Search for the cell housing the specified text and yield its [x, y] center coordinate. 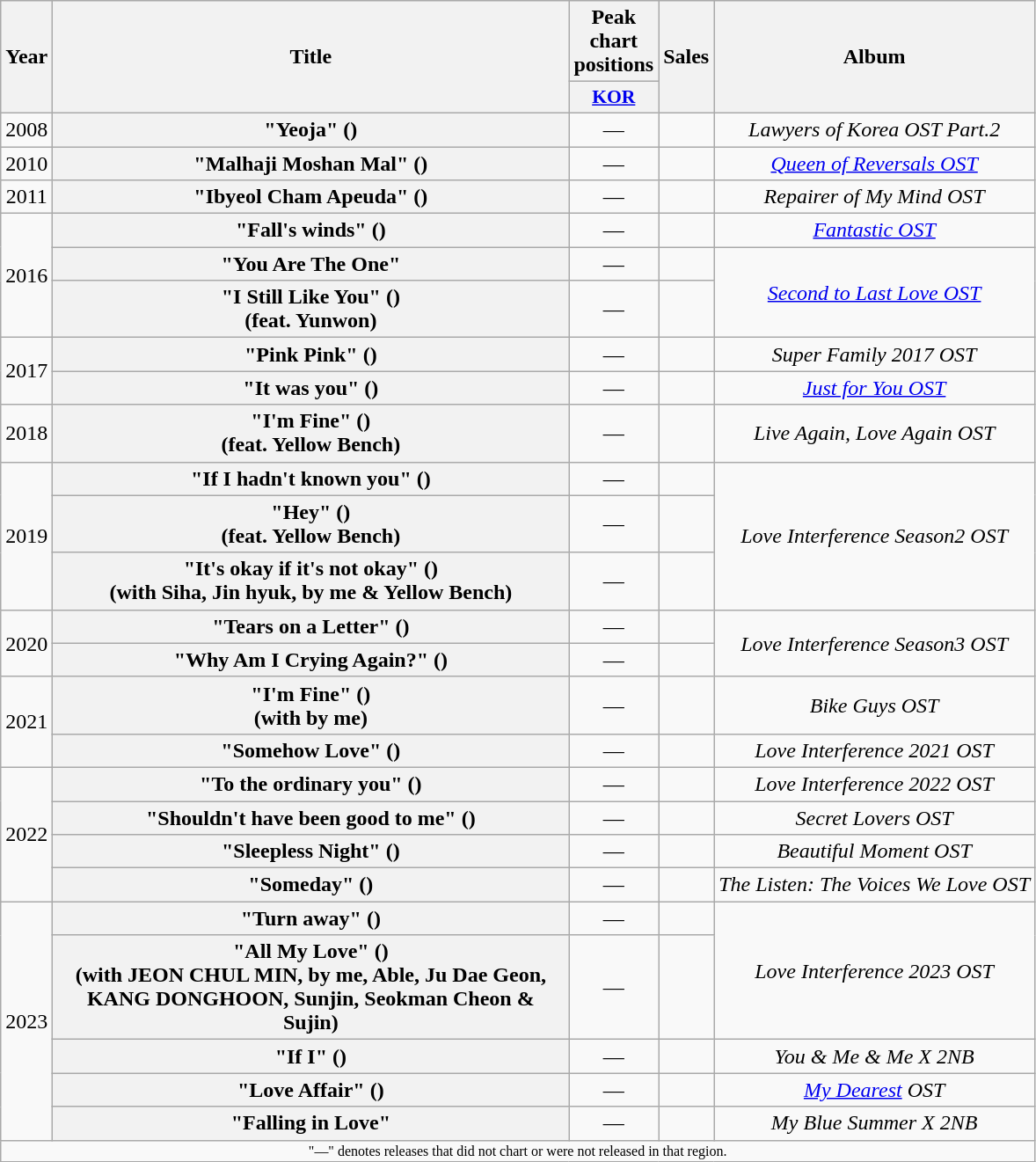
"It was you" () [311, 388]
Peak chart positions [614, 41]
"Yeoja" () [311, 129]
2021 [26, 721]
"Shouldn't have been good to me" () [311, 817]
Secret Lovers OST [874, 817]
"To the ordinary you" () [311, 784]
"I Still Like You" () (feat. Yunwon) [311, 310]
2010 [26, 163]
Title [311, 57]
2018 [26, 433]
My Dearest OST [874, 1090]
KOR [614, 98]
2017 [26, 371]
"Someday" () [311, 885]
"Sleepless Night" () [311, 851]
"If I" () [311, 1056]
"Hey" () (feat. Yellow Bench) [311, 524]
The Listen: The Voices We Love OST [874, 885]
2016 [26, 276]
"I'm Fine" () (with by me) [311, 705]
2023 [26, 1020]
Sales [686, 57]
"Love Affair" () [311, 1090]
"Tears on a Letter" () [311, 626]
"All My Love" () (with JEON CHUL MIN, by me, Able, Ju Dae Geon, KANG DONGHOON, Sunjin, Seokman Cheon & Sujin) [311, 987]
Love Interference 2023 OST [874, 971]
Love Interference Season2 OST [874, 536]
"You Are The One" [311, 264]
2020 [26, 643]
2008 [26, 129]
Year [26, 57]
"It's okay if it's not okay" () (with Siha, Jin hyuk, by me & Yellow Bench) [311, 581]
"Turn away" () [311, 918]
"Pink Pink" () [311, 354]
Love Interference 2022 OST [874, 784]
"Fall's winds" () [311, 230]
Super Family 2017 OST [874, 354]
"Why Am I Crying Again?" () [311, 660]
Just for You OST [874, 388]
Second to Last Love OST [874, 292]
2022 [26, 834]
"If I hadn't known you" () [311, 479]
"Falling in Love" [311, 1123]
2011 [26, 197]
Lawyers of Korea OST Part.2 [874, 129]
Live Again, Love Again OST [874, 433]
"—" denotes releases that did not chart or were not released in that region. [518, 1151]
Repairer of My Mind OST [874, 197]
Fantastic OST [874, 230]
Love Interference Season3 OST [874, 643]
Love Interference 2021 OST [874, 750]
Album [874, 57]
"Ibyeol Cham Apeuda" () [311, 197]
"Malhaji Moshan Mal" () [311, 163]
Bike Guys OST [874, 705]
You & Me & Me X 2NB [874, 1056]
2019 [26, 536]
"I'm Fine" () (feat. Yellow Bench) [311, 433]
Beautiful Moment OST [874, 851]
"Somehow Love" () [311, 750]
Queen of Reversals OST [874, 163]
My Blue Summer X 2NB [874, 1123]
